Scan for the cell matching the given text and deliver its [x, y] coordinate at center. 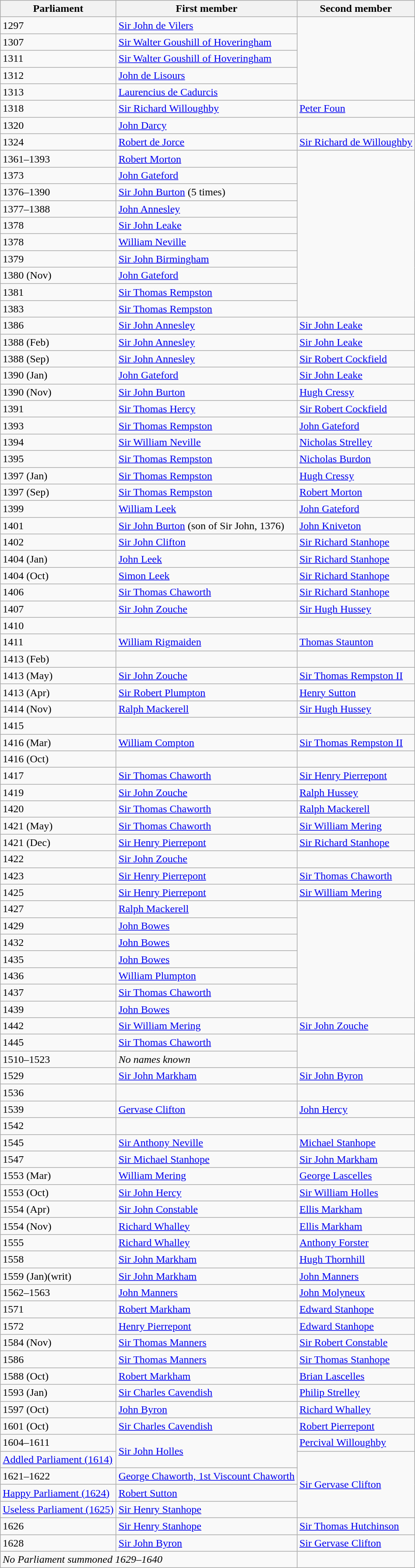
Sir John Burton (5 times) [207, 192]
William Neville [207, 242]
Robert Sutton [207, 1493]
1404 (Jan) [58, 559]
1388 (Sep) [58, 359]
Sir Richard Willoughby [207, 109]
1414 (Nov) [58, 709]
1553 (Oct) [58, 1193]
1379 [58, 259]
Sir John Clifton [207, 542]
1420 [58, 809]
1407 [58, 609]
1307 [58, 42]
1553 (Mar) [58, 1176]
1601 (Oct) [58, 1426]
1406 [58, 592]
Brian Lascelles [355, 1376]
John Byron [207, 1409]
1320 [58, 125]
1383 [58, 309]
1588 (Oct) [58, 1376]
1597 (Oct) [58, 1409]
1401 [58, 526]
George Chaworth, 1st Viscount Chaworth [207, 1476]
Sir John Holles [207, 1451]
1436 [58, 976]
1397 (Jan) [58, 475]
1312 [58, 75]
Useless Parliament (1625) [58, 1509]
1388 (Feb) [58, 342]
1621–1622 [58, 1476]
1435 [58, 959]
Peter Foun [355, 109]
1416 (Mar) [58, 743]
1311 [58, 59]
1397 (Sep) [58, 492]
1402 [58, 542]
No Parliament summoned 1629–1640 [149, 1560]
1313 [58, 92]
Sir John de Vilers [207, 25]
1423 [58, 876]
1361–1393 [58, 159]
1542 [58, 1126]
1562–1563 [58, 1293]
1626 [58, 1526]
1593 (Jan) [58, 1393]
Sir Thomas Hutchinson [355, 1526]
1318 [58, 109]
1432 [58, 942]
Percival Willoughby [355, 1443]
1555 [58, 1242]
Thomas Staunton [355, 642]
1390 (Jan) [58, 375]
1376–1390 [58, 192]
William Rigmaiden [207, 642]
Robert Pierrepont [355, 1426]
Nicholas Strelley [355, 442]
1586 [58, 1359]
Sir William Holles [355, 1193]
1411 [58, 642]
1510–1523 [58, 1059]
Hugh Thornhill [355, 1259]
John Annesley [207, 209]
Sir Thomas Hercy [207, 409]
First member [207, 9]
Laurencius de Cadurcis [207, 92]
1395 [58, 459]
1536 [58, 1093]
Sir John Birmingham [207, 259]
John Darcy [207, 125]
1571 [58, 1310]
1439 [58, 1009]
Henry Sutton [355, 692]
1413 (May) [58, 676]
1413 (Apr) [58, 692]
1415 [58, 726]
1417 [58, 776]
1386 [58, 326]
Sir John Hercy [207, 1193]
1628 [58, 1543]
1421 (Dec) [58, 842]
1380 (Nov) [58, 276]
William Compton [207, 743]
1390 (Nov) [58, 392]
1377–1388 [58, 209]
Sir Michael Stanhope [207, 1159]
John Molyneux [355, 1293]
1559 (Jan)(writ) [58, 1276]
Anthony Forster [355, 1242]
1547 [58, 1159]
1554 (Nov) [58, 1226]
1391 [58, 409]
1413 (Feb) [58, 659]
Sir Robert Constable [355, 1343]
Nicholas Burdon [355, 459]
Sir William Neville [207, 442]
1393 [58, 425]
Sir Anthony Neville [207, 1143]
Happy Parliament (1624) [58, 1493]
George Lascelles [355, 1176]
1381 [58, 292]
John Leek [207, 559]
Sir Richard de Willoughby [355, 142]
1297 [58, 25]
1558 [58, 1259]
1545 [58, 1143]
Robert de Jorce [207, 142]
Addled Parliament (1614) [58, 1459]
Philip Strelley [355, 1393]
1572 [58, 1326]
Ralph Hussey [355, 793]
John de Lisours [207, 75]
1584 (Nov) [58, 1343]
1416 (Oct) [58, 759]
1421 (May) [58, 826]
Sir Robert Plumpton [207, 692]
1539 [58, 1109]
1445 [58, 1043]
1410 [58, 626]
Simon Leek [207, 576]
1373 [58, 175]
Sir Thomas Stanhope [355, 1359]
1394 [58, 442]
Gervase Clifton [207, 1109]
1554 (Apr) [58, 1209]
1442 [58, 1026]
1399 [58, 509]
William Mering [207, 1176]
1427 [58, 909]
1529 [58, 1076]
Henry Pierrepont [207, 1326]
William Leek [207, 509]
Michael Stanhope [355, 1143]
1425 [58, 892]
1429 [58, 926]
Parliament [58, 9]
1324 [58, 142]
Sir John Burton (son of Sir John, 1376) [207, 526]
William Plumpton [207, 976]
John Kniveton [355, 526]
Sir John Burton [207, 392]
No names known [207, 1059]
John Hercy [355, 1109]
Sir John Constable [207, 1209]
1604–1611 [58, 1443]
1437 [58, 992]
1419 [58, 793]
1404 (Oct) [58, 576]
Second member [355, 9]
1422 [58, 859]
